For the text-containing cell, return its midpoint in (X, Y) coordinate format. 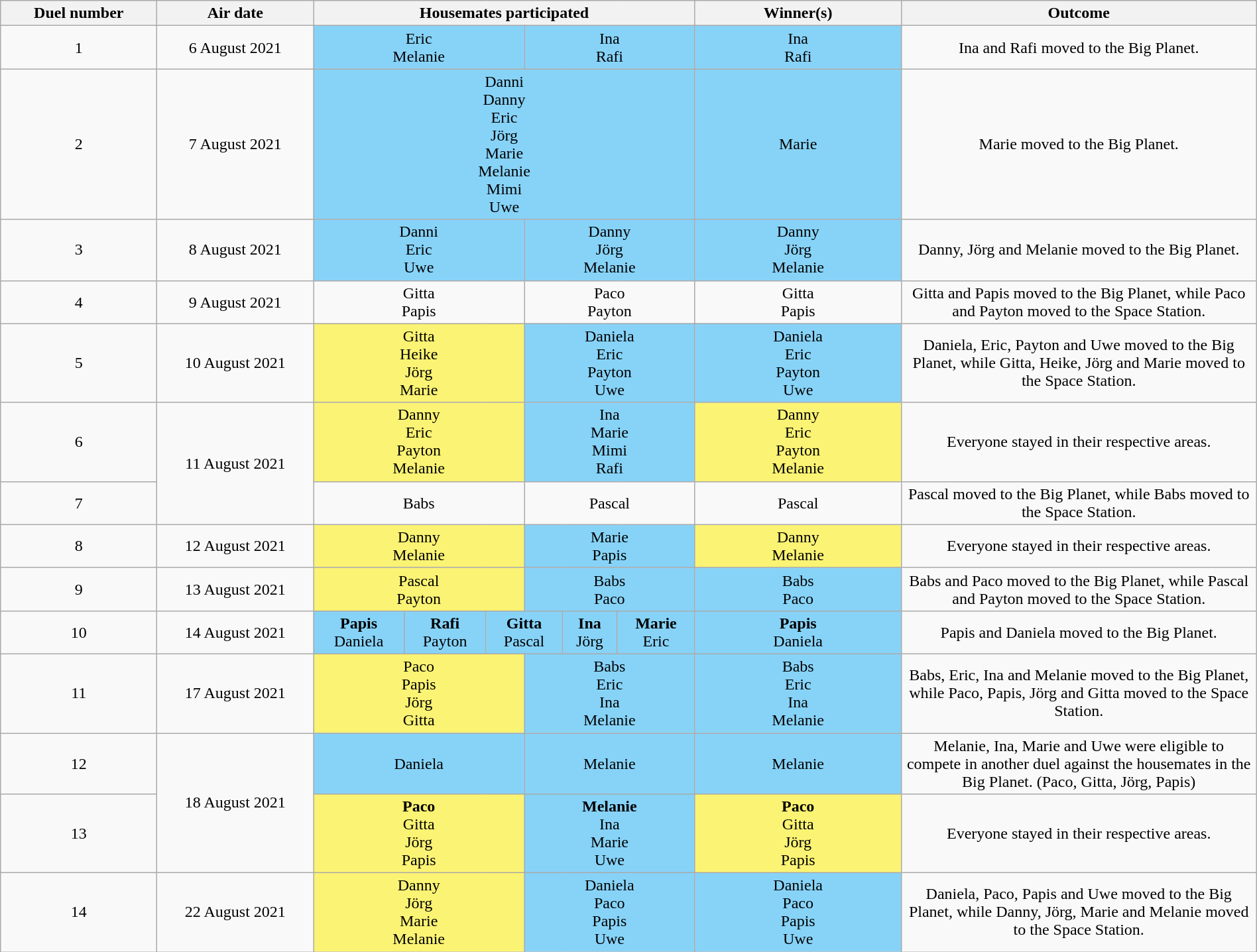
MelanieInaMarieUwe (609, 834)
MariePapis (609, 546)
12 (79, 764)
Pascal moved to the Big Planet, while Babs moved to the Space Station. (1079, 503)
GittaPascal (524, 632)
Danny, Jörg and Melanie moved to the Big Planet. (1079, 250)
18 August 2021 (235, 803)
11 (79, 693)
7 August 2021 (235, 145)
22 August 2021 (235, 912)
10 August 2021 (235, 363)
13 (79, 834)
Babs and Paco moved to the Big Planet, while Pascal and Payton moved to the Space Station. (1079, 589)
Duel number (79, 13)
17 August 2021 (235, 693)
GittaHeikeJörgMarie (419, 363)
DanniEricUwe (419, 250)
PascalPayton (419, 589)
13 August 2021 (235, 589)
EricMelanie (419, 48)
2 (79, 145)
11 August 2021 (235, 463)
Housemates participated (504, 13)
1 (79, 48)
Gitta and Papis moved to the Big Planet, while Paco and Payton moved to the Space Station. (1079, 302)
MarieEric (656, 632)
9 August 2021 (235, 302)
10 (79, 632)
8 August 2021 (235, 250)
Papis and Daniela moved to the Big Planet. (1079, 632)
Daniela, Eric, Payton and Uwe moved to the Big Planet, while Gitta, Heike, Jörg and Marie moved to the Space Station. (1079, 363)
Marie moved to the Big Planet. (1079, 145)
DannyJörgMarieMelanie (419, 912)
Air date (235, 13)
PacoPayton (609, 302)
8 (79, 546)
Winner(s) (798, 13)
DanniDannyEricJörgMarieMelanieMimiUwe (504, 145)
14 (79, 912)
Daniela, Paco, Papis and Uwe moved to the Big Planet, while Danny, Jörg, Marie and Melanie moved to the Space Station. (1079, 912)
Babs (419, 503)
InaMarieMimiRafi (609, 442)
Melanie, Ina, Marie and Uwe were eligible to compete in another duel against the housemates in the Big Planet. (Paco, Gitta, Jörg, Papis) (1079, 764)
6 August 2021 (235, 48)
Babs, Eric, Ina and Melanie moved to the Big Planet, while Paco, Papis, Jörg and Gitta moved to the Space Station. (1079, 693)
Marie (798, 145)
3 (79, 250)
RafiPayton (445, 632)
7 (79, 503)
12 August 2021 (235, 546)
4 (79, 302)
Daniela (419, 764)
Outcome (1079, 13)
PacoPapisJörgGitta (419, 693)
6 (79, 442)
9 (79, 589)
Ina and Rafi moved to the Big Planet. (1079, 48)
InaJörg (590, 632)
5 (79, 363)
14 August 2021 (235, 632)
